Detect which cell encompasses the target text, then output its (x, y) center coordinate. 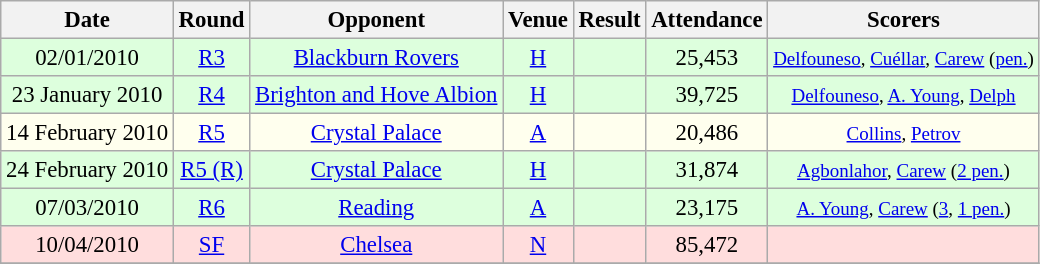
R3 (211, 58)
Opponent (376, 20)
R4 (211, 95)
85,472 (707, 245)
Chelsea (376, 245)
31,874 (707, 170)
24 February 2010 (88, 170)
R6 (211, 208)
Round (211, 20)
SF (211, 245)
Venue (538, 20)
14 February 2010 (88, 133)
R5 (211, 133)
07/03/2010 (88, 208)
Delfouneso, A. Young, Delph (904, 95)
Blackburn Rovers (376, 58)
Scorers (904, 20)
25,453 (707, 58)
Delfouneso, Cuéllar, Carew (pen.) (904, 58)
10/04/2010 (88, 245)
23 January 2010 (88, 95)
23,175 (707, 208)
Reading (376, 208)
39,725 (707, 95)
Collins, Petrov (904, 133)
Attendance (707, 20)
R5 (R) (211, 170)
20,486 (707, 133)
Brighton and Hove Albion (376, 95)
Date (88, 20)
A. Young, Carew (3, 1 pen.) (904, 208)
Agbonlahor, Carew (2 pen.) (904, 170)
Result (610, 20)
N (538, 245)
02/01/2010 (88, 58)
